From the cell containing the given text, extract its center point as (X, Y) coordinate. 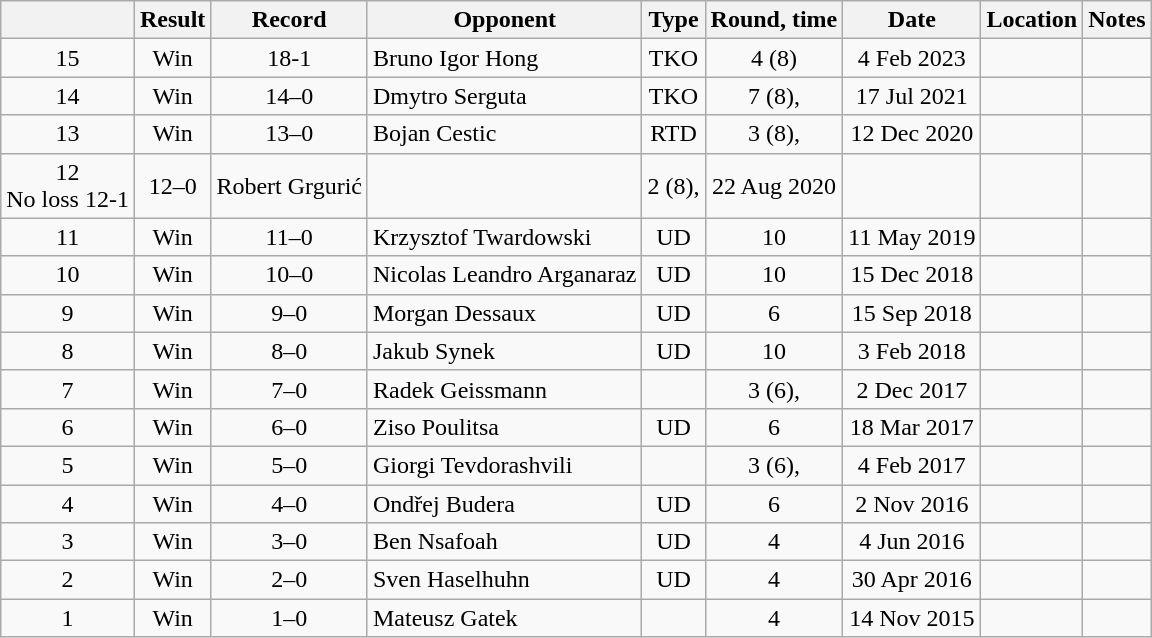
Location (1032, 20)
12No loss 12-1 (68, 186)
12 Dec 2020 (912, 134)
Dmytro Serguta (504, 96)
RTD (674, 134)
Record (290, 20)
Morgan Dessaux (504, 313)
15 Sep 2018 (912, 313)
15 (68, 58)
Notes (1117, 20)
3 (68, 542)
13–0 (290, 134)
Mateusz Gatek (504, 618)
14–0 (290, 96)
11–0 (290, 237)
Opponent (504, 20)
2–0 (290, 580)
Bruno Igor Hong (504, 58)
2 Dec 2017 (912, 389)
Jakub Synek (504, 351)
Bojan Cestic (504, 134)
17 Jul 2021 (912, 96)
Robert Grgurić (290, 186)
6–0 (290, 427)
Ziso Poulitsa (504, 427)
10–0 (290, 275)
5–0 (290, 465)
1–0 (290, 618)
14 Nov 2015 (912, 618)
Nicolas Leandro Arganaraz (504, 275)
Date (912, 20)
4 Feb 2023 (912, 58)
Krzysztof Twardowski (504, 237)
7 (68, 389)
9–0 (290, 313)
Round, time (774, 20)
2 (8), (674, 186)
9 (68, 313)
Ondřej Budera (504, 503)
3 (8), (774, 134)
13 (68, 134)
18 Mar 2017 (912, 427)
12–0 (172, 186)
Radek Geissmann (504, 389)
Ben Nsafoah (504, 542)
2 (68, 580)
2 Nov 2016 (912, 503)
4 (8) (774, 58)
7 (8), (774, 96)
Giorgi Tevdorashvili (504, 465)
7–0 (290, 389)
30 Apr 2016 (912, 580)
22 Aug 2020 (774, 186)
15 Dec 2018 (912, 275)
14 (68, 96)
Type (674, 20)
4 Feb 2017 (912, 465)
1 (68, 618)
4 Jun 2016 (912, 542)
18-1 (290, 58)
3 Feb 2018 (912, 351)
4–0 (290, 503)
11 (68, 237)
5 (68, 465)
8 (68, 351)
Result (172, 20)
11 May 2019 (912, 237)
3–0 (290, 542)
Sven Haselhuhn (504, 580)
8–0 (290, 351)
